Pinpoint the cell where the given text exists, returning its (x, y) midpoint coordinate. 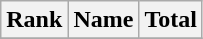
Name (104, 20)
Total (171, 20)
Rank (34, 20)
